Provide the [X, Y] coordinate of the cell's center where the given text is located.  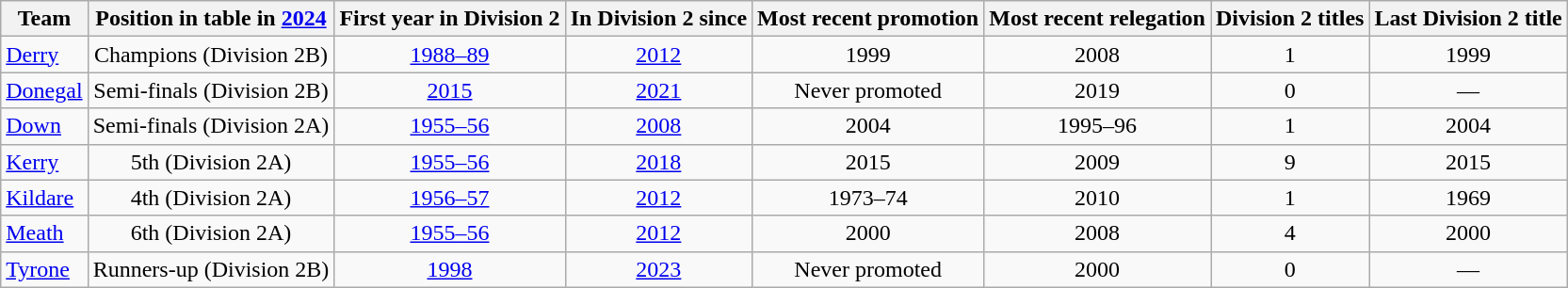
2019 [1098, 90]
1988–89 [450, 55]
Semi-finals (Division 2B) [211, 90]
First year in Division 2 [450, 19]
2023 [658, 269]
4th (Division 2A) [211, 198]
In Division 2 since [658, 19]
2021 [658, 90]
Champions (Division 2B) [211, 55]
1995–96 [1098, 126]
Division 2 titles [1290, 19]
Last Division 2 title [1468, 19]
Donegal [44, 90]
1973–74 [868, 198]
4 [1290, 233]
Tyrone [44, 269]
Derry [44, 55]
Kerry [44, 162]
Runners-up (Division 2B) [211, 269]
Down [44, 126]
1998 [450, 269]
Most recent relegation [1098, 19]
1969 [1468, 198]
Most recent promotion [868, 19]
1956–57 [450, 198]
9 [1290, 162]
Meath [44, 233]
Team [44, 19]
5th (Division 2A) [211, 162]
2009 [1098, 162]
Semi-finals (Division 2A) [211, 126]
2010 [1098, 198]
6th (Division 2A) [211, 233]
Kildare [44, 198]
Position in table in 2024 [211, 19]
2018 [658, 162]
